Identify which cell holds the provided text, then report its [x, y] central coordinate. 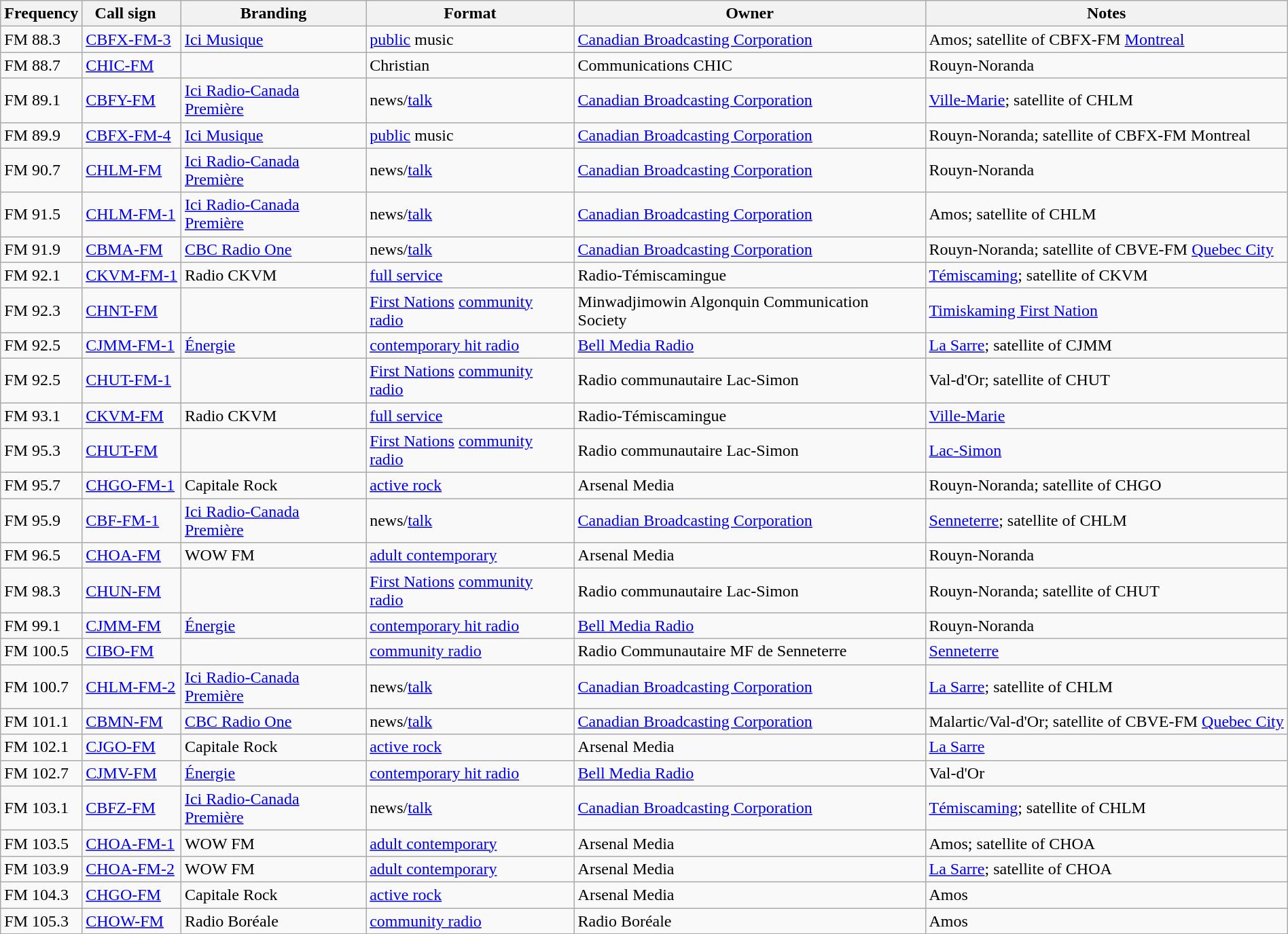
CKVM-FM-1 [132, 275]
FM 102.7 [41, 773]
CBF-FM-1 [132, 520]
FM 103.5 [41, 843]
CHOA-FM [132, 556]
CHLM-FM [132, 170]
CHIC-FM [132, 65]
CKVM-FM [132, 415]
Ville-Marie; satellite of CHLM [1106, 101]
La Sarre; satellite of CHOA [1106, 869]
CBFZ-FM [132, 808]
FM 99.1 [41, 626]
CHGO-FM-1 [132, 486]
FM 95.7 [41, 486]
CJMM-FM [132, 626]
CHOA-FM-2 [132, 869]
FM 92.3 [41, 310]
CBMN-FM [132, 721]
Christian [470, 65]
CHUN-FM [132, 591]
FM 96.5 [41, 556]
FM 100.7 [41, 686]
Ville-Marie [1106, 415]
FM 93.1 [41, 415]
CHNT-FM [132, 310]
FM 98.3 [41, 591]
La Sarre [1106, 747]
FM 95.3 [41, 451]
CHOW-FM [132, 920]
Call sign [132, 14]
CBFX-FM-4 [132, 135]
CHUT-FM [132, 451]
CHGO-FM [132, 895]
Amos; satellite of CBFX-FM Montreal [1106, 39]
Notes [1106, 14]
CHOA-FM-1 [132, 843]
FM 104.3 [41, 895]
Val-d'Or [1106, 773]
FM 101.1 [41, 721]
CBFX-FM-3 [132, 39]
FM 90.7 [41, 170]
CHLM-FM-1 [132, 215]
FM 88.7 [41, 65]
CIBO-FM [132, 651]
CJMM-FM-1 [132, 345]
FM 88.3 [41, 39]
CJGO-FM [132, 747]
CHUT-FM-1 [132, 380]
Senneterre; satellite of CHLM [1106, 520]
Témiscaming; satellite of CKVM [1106, 275]
FM 102.1 [41, 747]
CJMV-FM [132, 773]
Amos; satellite of CHLM [1106, 215]
Val-d'Or; satellite of CHUT [1106, 380]
Frequency [41, 14]
FM 89.1 [41, 101]
FM 92.1 [41, 275]
FM 95.9 [41, 520]
Rouyn-Noranda; satellite of CHGO [1106, 486]
CBFY-FM [132, 101]
Owner [750, 14]
FM 105.3 [41, 920]
FM 89.9 [41, 135]
Rouyn-Noranda; satellite of CHUT [1106, 591]
Lac-Simon [1106, 451]
Malartic/Val-d'Or; satellite of CBVE-FM Quebec City [1106, 721]
Format [470, 14]
Rouyn-Noranda; satellite of CBVE-FM Quebec City [1106, 249]
FM 103.1 [41, 808]
Senneterre [1106, 651]
Minwadjimowin Algonquin Communication Society [750, 310]
FM 100.5 [41, 651]
FM 91.5 [41, 215]
La Sarre; satellite of CJMM [1106, 345]
Témiscaming; satellite of CHLM [1106, 808]
FM 91.9 [41, 249]
FM 103.9 [41, 869]
Branding [273, 14]
Timiskaming First Nation [1106, 310]
Amos; satellite of CHOA [1106, 843]
Rouyn-Noranda; satellite of CBFX-FM Montreal [1106, 135]
Radio Communautaire MF de Senneterre [750, 651]
CBMA-FM [132, 249]
CHLM-FM-2 [132, 686]
Communications CHIC [750, 65]
La Sarre; satellite of CHLM [1106, 686]
